Determine the (X, Y) coordinate at the center of the cell enclosing the given text.  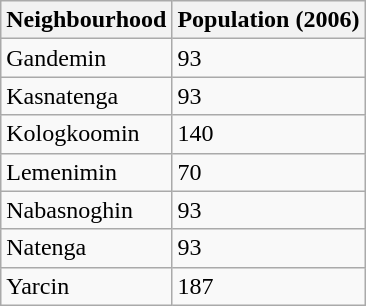
Gandemin (86, 58)
Natenga (86, 248)
187 (268, 286)
Neighbourhood (86, 20)
Yarcin (86, 286)
Lemenimin (86, 172)
Population (2006) (268, 20)
140 (268, 134)
Nabasnoghin (86, 210)
70 (268, 172)
Kologkoomin (86, 134)
Kasnatenga (86, 96)
